Search for the cell housing the specified text and yield its (x, y) center coordinate. 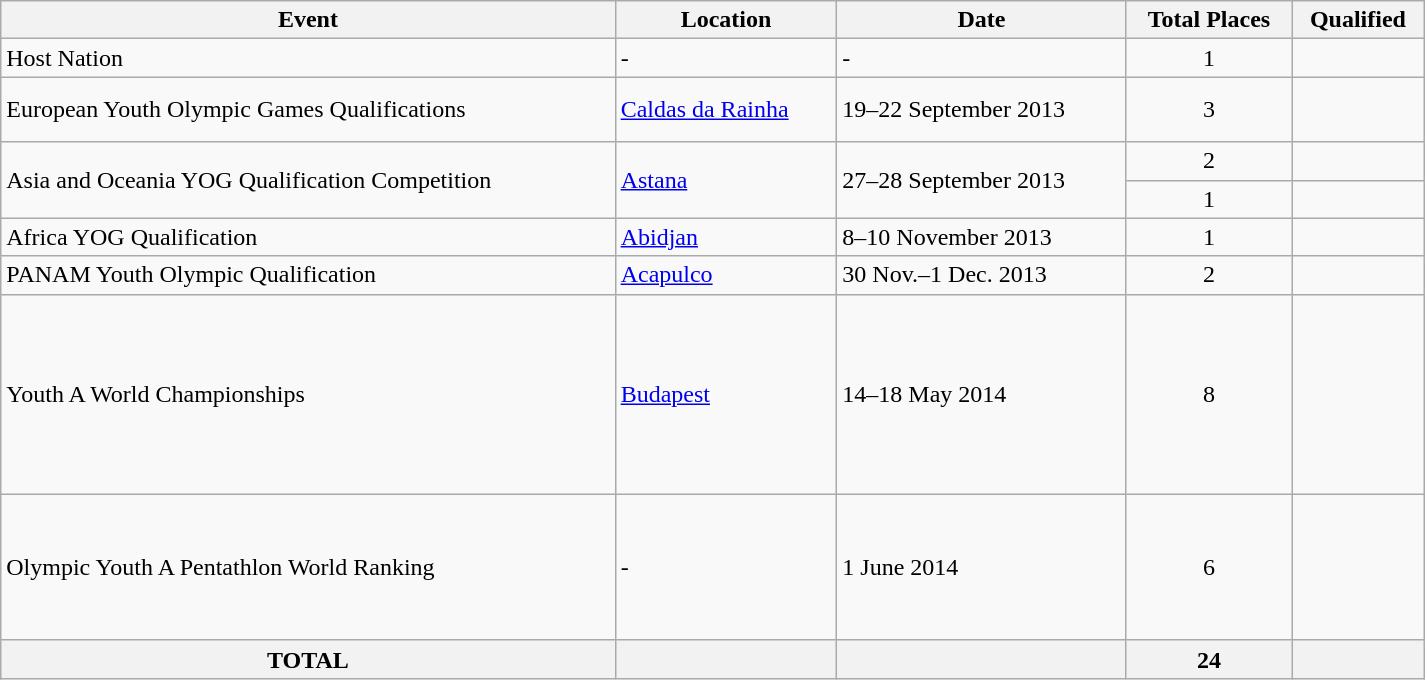
1 June 2014 (982, 567)
Location (726, 20)
Event (308, 20)
Budapest (726, 394)
Host Nation (308, 58)
Total Places (1208, 20)
3 (1208, 110)
TOTAL (308, 659)
Abidjan (726, 237)
8 (1208, 394)
Youth A World Championships (308, 394)
Olympic Youth A Pentathlon World Ranking (308, 567)
Caldas da Rainha (726, 110)
Acapulco (726, 275)
PANAM Youth Olympic Qualification (308, 275)
24 (1208, 659)
8–10 November 2013 (982, 237)
European Youth Olympic Games Qualifications (308, 110)
Qualified (1358, 20)
Date (982, 20)
27–28 September 2013 (982, 180)
14–18 May 2014 (982, 394)
19–22 September 2013 (982, 110)
30 Nov.–1 Dec. 2013 (982, 275)
Astana (726, 180)
6 (1208, 567)
Africa YOG Qualification (308, 237)
Asia and Oceania YOG Qualification Competition (308, 180)
